Identify which cell holds the provided text, then report its [X, Y] central coordinate. 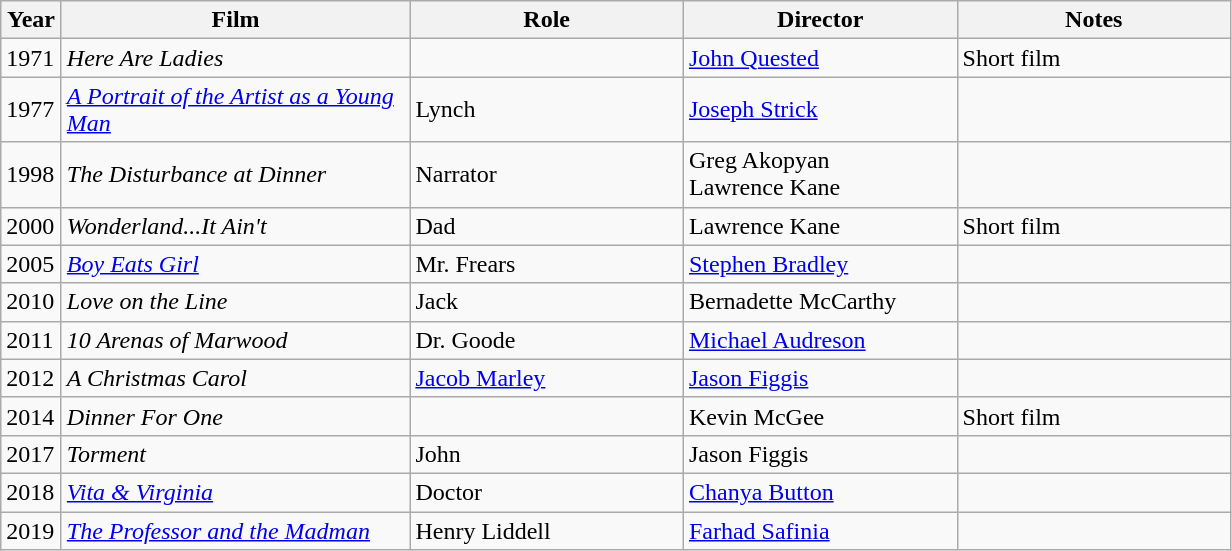
Year [32, 20]
Bernadette McCarthy [820, 302]
Jacob Marley [547, 378]
John [547, 454]
Role [547, 20]
2000 [32, 226]
2005 [32, 264]
Film [236, 20]
John Quested [820, 58]
Dinner For One [236, 416]
A Christmas Carol [236, 378]
2014 [32, 416]
10 Arenas of Marwood [236, 340]
A Portrait of the Artist as a Young Man [236, 110]
2018 [32, 492]
2011 [32, 340]
Torment [236, 454]
Lynch [547, 110]
Here Are Ladies [236, 58]
Stephen Bradley [820, 264]
Vita & Virginia [236, 492]
Narrator [547, 174]
Doctor [547, 492]
Michael Audreson [820, 340]
1977 [32, 110]
Mr. Frears [547, 264]
Wonderland...It Ain't [236, 226]
Kevin McGee [820, 416]
1971 [32, 58]
Jack [547, 302]
2012 [32, 378]
The Professor and the Madman [236, 531]
Love on the Line [236, 302]
Dad [547, 226]
Boy Eats Girl [236, 264]
Lawrence Kane [820, 226]
Chanya Button [820, 492]
Joseph Strick [820, 110]
Greg AkopyanLawrence Kane [820, 174]
Dr. Goode [547, 340]
The Disturbance at Dinner [236, 174]
2019 [32, 531]
Director [820, 20]
2010 [32, 302]
Notes [1094, 20]
1998 [32, 174]
2017 [32, 454]
Farhad Safinia [820, 531]
Henry Liddell [547, 531]
